For the text-containing cell, return its midpoint in (x, y) coordinate format. 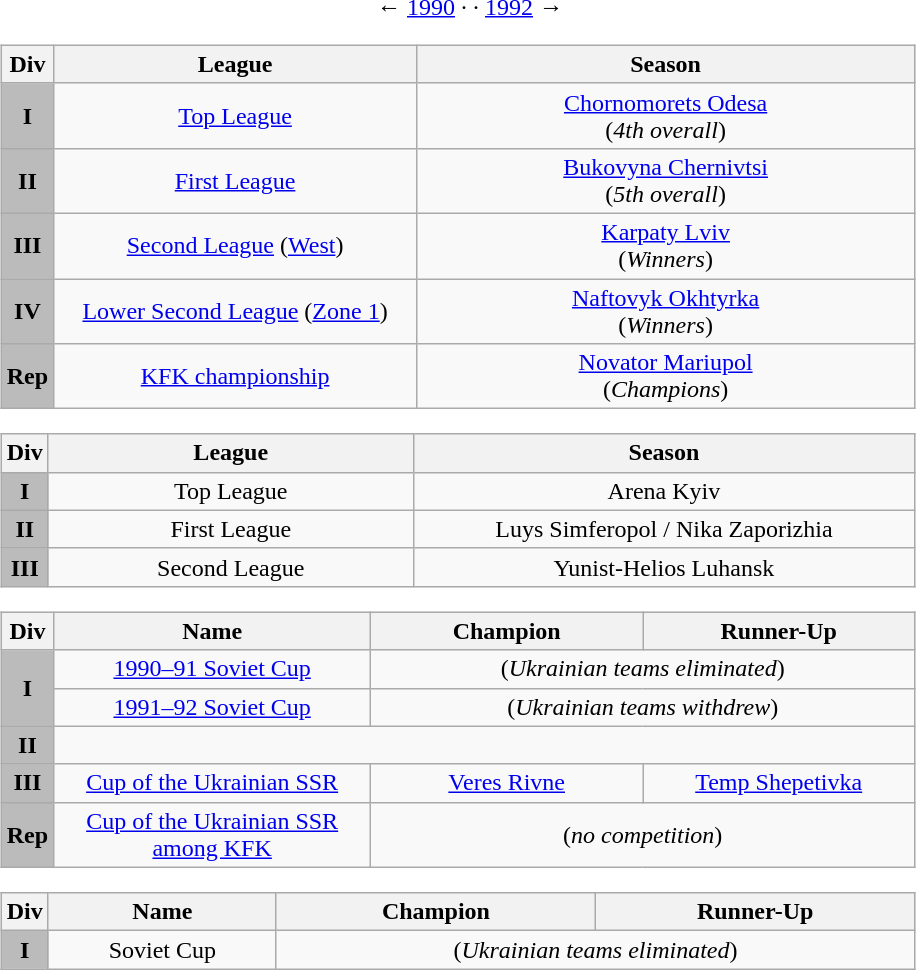
Second League (West) (236, 246)
(Ukrainian teams withdrew) (643, 707)
Cup of the Ukrainian SSR among KFK (212, 834)
(no competition) (643, 834)
KFK championship (236, 376)
Arena Kyiv (664, 491)
Yunist-Helios Luhansk (664, 567)
Temp Shepetivka (779, 783)
Cup of the Ukrainian SSR (212, 783)
Veres Rivne (507, 783)
Soviet Cup (162, 950)
Lower Second League (Zone 1) (236, 310)
Second League (230, 567)
1991–92 Soviet Cup (212, 707)
IV (27, 310)
Naftovyk Okhtyrka(Winners) (665, 310)
Novator Mariupol(Champions) (665, 376)
Karpaty Lviv(Winners) (665, 246)
Luys Simferopol / Nika Zaporizhia (664, 529)
Chornomorets Odesa(4th overall) (665, 116)
1990–91 Soviet Cup (212, 669)
Bukovyna Chernivtsi(5th overall) (665, 180)
